Identify which cell holds the provided text, then report its (X, Y) central coordinate. 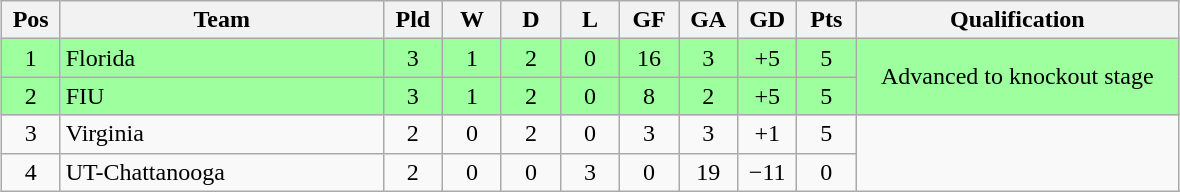
Pld (412, 20)
GD (768, 20)
Pts (826, 20)
FIU (222, 96)
−11 (768, 172)
19 (708, 172)
W (472, 20)
4 (30, 172)
+1 (768, 134)
L (590, 20)
GF (650, 20)
Pos (30, 20)
GA (708, 20)
16 (650, 58)
Florida (222, 58)
Virginia (222, 134)
Advanced to knockout stage (1018, 77)
Team (222, 20)
UT-Chattanooga (222, 172)
8 (650, 96)
D (530, 20)
Qualification (1018, 20)
